Detect which cell encompasses the target text, then output its (X, Y) center coordinate. 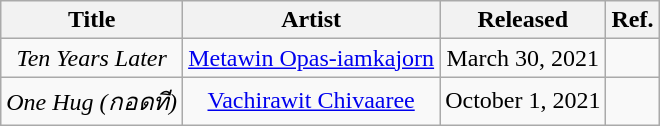
One Hug (กอดที) (92, 102)
Vachirawit Chivaaree (312, 102)
Title (92, 20)
Metawin Opas-iamkajorn (312, 58)
Ref. (632, 20)
Artist (312, 20)
Released (523, 20)
October 1, 2021 (523, 102)
Ten Years Later (92, 58)
March 30, 2021 (523, 58)
